Provide the [x, y] coordinate of the cell's center where the given text is located.  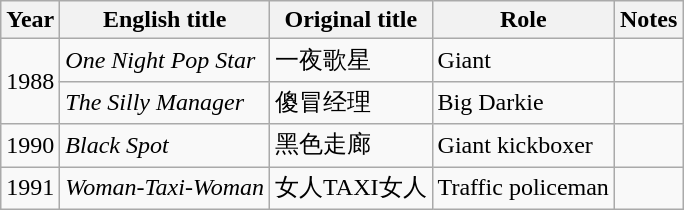
Original title [351, 20]
Giant kickboxer [523, 146]
Year [30, 20]
Traffic policeman [523, 188]
一夜歌星 [351, 60]
Role [523, 20]
Big Darkie [523, 102]
The Silly Manager [165, 102]
1988 [30, 82]
Woman-Taxi-Woman [165, 188]
One Night Pop Star [165, 60]
傻冒经理 [351, 102]
1991 [30, 188]
黑色走廊 [351, 146]
Notes [648, 20]
English title [165, 20]
Black Spot [165, 146]
Giant [523, 60]
女人TAXI女人 [351, 188]
1990 [30, 146]
